Extract the (x, y) coordinate from the center of the cell holding the provided text.  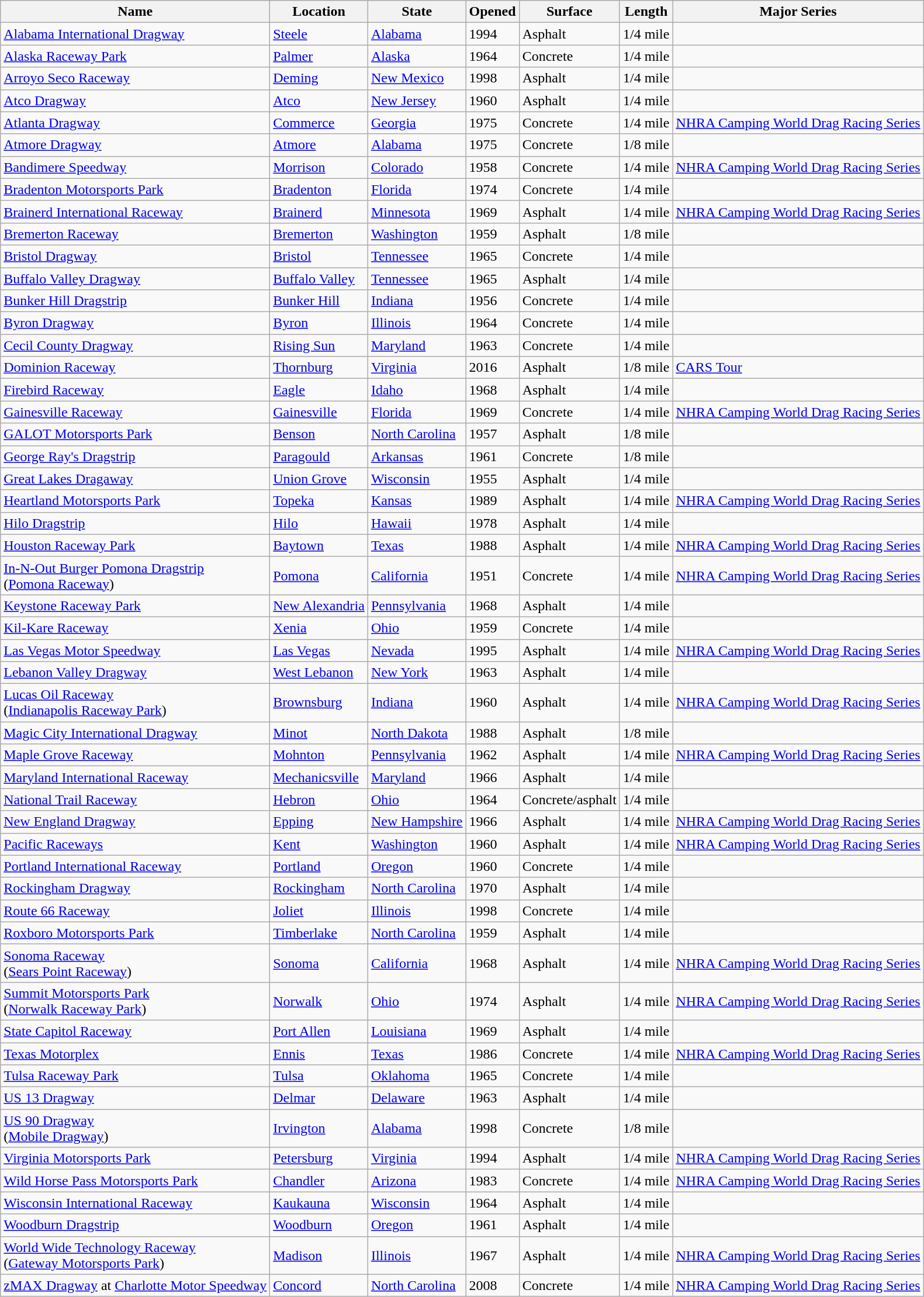
1958 (492, 167)
Concrete/asphalt (569, 800)
1989 (492, 501)
Bremerton (319, 234)
Concord (319, 1285)
Minot (319, 733)
Portland International Raceway (136, 866)
World Wide Technology Raceway(Gateway Motorsports Park) (136, 1256)
Alabama International Dragway (136, 34)
Gainesville (319, 412)
West Lebanon (319, 673)
Atco (319, 101)
Mohnton (319, 755)
Maryland International Raceway (136, 777)
Bandimere Speedway (136, 167)
1995 (492, 651)
Hilo (319, 523)
1951 (492, 575)
Las Vegas (319, 651)
Alaska Raceway Park (136, 56)
Portland (319, 866)
zMAX Dragway at Charlotte Motor Speedway (136, 1285)
Pacific Raceways (136, 844)
1962 (492, 755)
Byron (319, 323)
1983 (492, 1181)
1970 (492, 888)
Texas Motorplex (136, 1054)
Tulsa Raceway Park (136, 1076)
Ennis (319, 1054)
Arizona (417, 1181)
CARS Tour (798, 368)
Surface (569, 12)
Pomona (319, 575)
Union Grove (319, 479)
In-N-Out Burger Pomona Dragstrip(Pomona Raceway) (136, 575)
Madison (319, 1256)
Summit Motorsports Park(Norwalk Raceway Park) (136, 1001)
Woodburn (319, 1225)
Lucas Oil Raceway(Indianapolis Raceway Park) (136, 703)
New York (417, 673)
Rockingham Dragway (136, 888)
Wisconsin International Raceway (136, 1203)
State (417, 12)
Kansas (417, 501)
Brainerd International Raceway (136, 212)
Firebird Raceway (136, 390)
Kil-Kare Raceway (136, 628)
George Ray's Dragstrip (136, 456)
Virginia Motorsports Park (136, 1158)
1978 (492, 523)
Hilo Dragstrip (136, 523)
Houston Raceway Park (136, 545)
US 90 Dragway(Mobile Dragway) (136, 1128)
Benson (319, 434)
National Trail Raceway (136, 800)
Atco Dragway (136, 101)
Name (136, 12)
Sonoma (319, 963)
Major Series (798, 12)
New Alexandria (319, 606)
Location (319, 12)
1956 (492, 301)
Brownsburg (319, 703)
Bremerton Raceway (136, 234)
Nevada (417, 651)
Atlanta Dragway (136, 123)
Irvington (319, 1128)
1986 (492, 1054)
Atmore Dragway (136, 145)
Timberlake (319, 933)
Idaho (417, 390)
Keystone Raceway Park (136, 606)
Buffalo Valley (319, 279)
Norwalk (319, 1001)
Route 66 Raceway (136, 911)
Minnesota (417, 212)
Gainesville Raceway (136, 412)
Arkansas (417, 456)
Arroyo Seco Raceway (136, 78)
1957 (492, 434)
New Hampshire (417, 822)
Bradenton (319, 189)
Bunker Hill (319, 301)
Alaska (417, 56)
Commerce (319, 123)
Louisiana (417, 1031)
Delmar (319, 1098)
Dominion Raceway (136, 368)
Kaukauna (319, 1203)
1955 (492, 479)
Wild Horse Pass Motorsports Park (136, 1181)
Baytown (319, 545)
Bristol (319, 256)
State Capitol Raceway (136, 1031)
Byron Dragway (136, 323)
Woodburn Dragstrip (136, 1225)
Xenia (319, 628)
Hebron (319, 800)
Maple Grove Raceway (136, 755)
Las Vegas Motor Speedway (136, 651)
Deming (319, 78)
Lebanon Valley Dragway (136, 673)
Brainerd (319, 212)
Bradenton Motorsports Park (136, 189)
Port Allen (319, 1031)
Length (646, 12)
Petersburg (319, 1158)
Palmer (319, 56)
Rockingham (319, 888)
US 13 Dragway (136, 1098)
Joliet (319, 911)
Magic City International Dragway (136, 733)
Paragould (319, 456)
New Mexico (417, 78)
Tulsa (319, 1076)
Great Lakes Dragaway (136, 479)
Topeka (319, 501)
Bristol Dragway (136, 256)
Kent (319, 844)
Opened (492, 12)
New Jersey (417, 101)
Mechanicsville (319, 777)
Colorado (417, 167)
Thornburg (319, 368)
GALOT Motorsports Park (136, 434)
Morrison (319, 167)
North Dakota (417, 733)
Sonoma Raceway(Sears Point Raceway) (136, 963)
Delaware (417, 1098)
Epping (319, 822)
Buffalo Valley Dragway (136, 279)
New England Dragway (136, 822)
Bunker Hill Dragstrip (136, 301)
Rising Sun (319, 345)
Hawaii (417, 523)
Eagle (319, 390)
Heartland Motorsports Park (136, 501)
Georgia (417, 123)
Atmore (319, 145)
2008 (492, 1285)
Cecil County Dragway (136, 345)
Chandler (319, 1181)
1967 (492, 1256)
Steele (319, 34)
Roxboro Motorsports Park (136, 933)
Oklahoma (417, 1076)
2016 (492, 368)
